Search for the cell housing the specified text and yield its (X, Y) center coordinate. 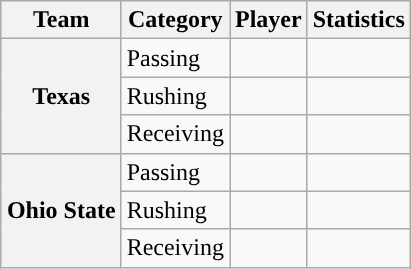
Category (175, 20)
Statistics (358, 20)
Team (61, 20)
Player (269, 20)
Texas (61, 96)
Ohio State (61, 210)
